Search for the cell housing the specified text and yield its (X, Y) center coordinate. 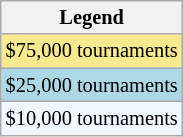
$25,000 tournaments (92, 85)
$10,000 tournaments (92, 118)
Legend (92, 17)
$75,000 tournaments (92, 51)
